Find where the given text appears and provide that cell's center as [x, y] coordinate. 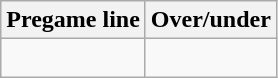
Pregame line [74, 20]
Over/under [210, 20]
